For the text-containing cell, return its midpoint in (x, y) coordinate format. 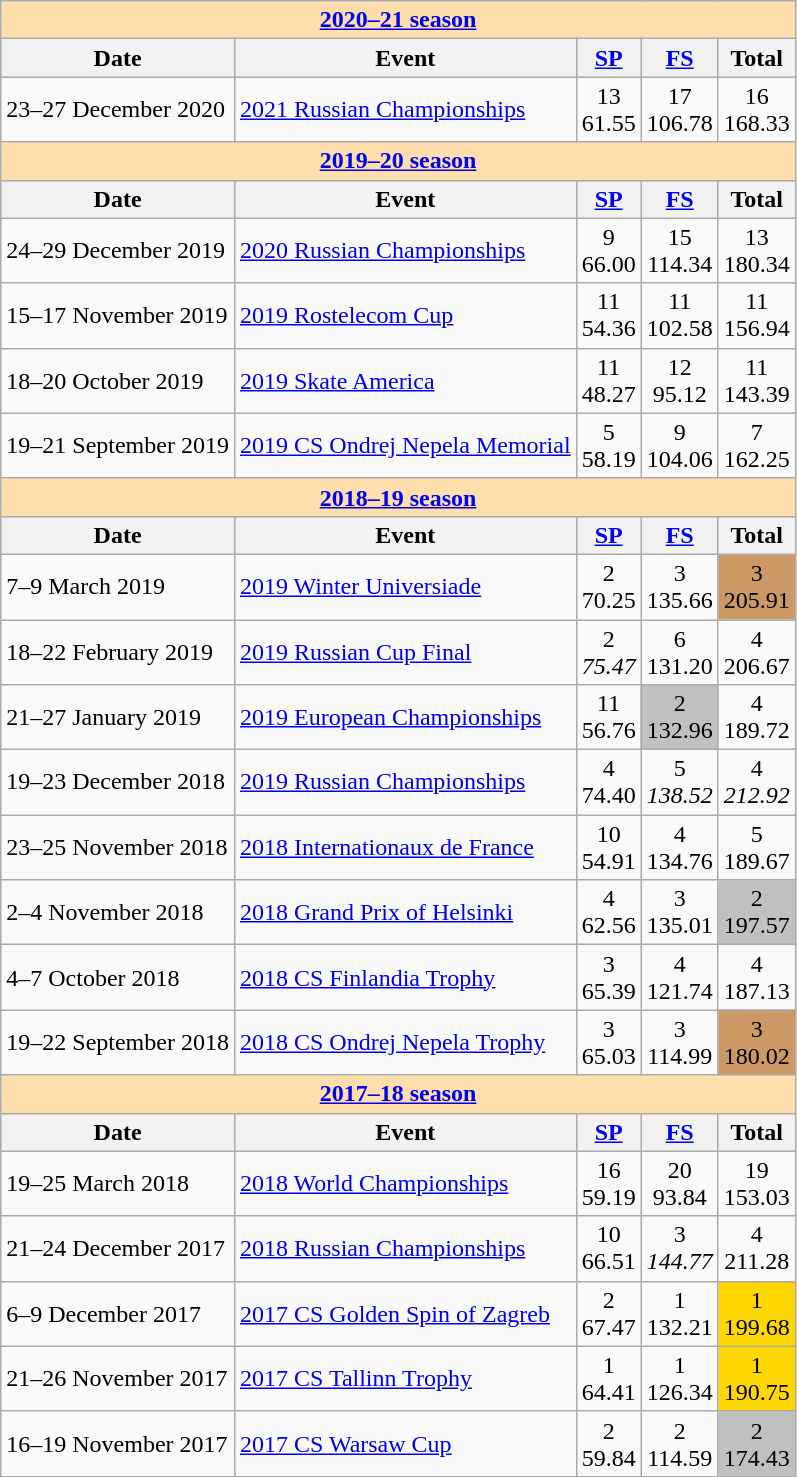
21–24 December 2017 (118, 1248)
2 70.25 (608, 586)
15 114.34 (680, 250)
4 212.92 (756, 782)
1 126.34 (680, 1378)
6 131.20 (680, 652)
1 190.75 (756, 1378)
5 138.52 (680, 782)
19–22 September 2018 (118, 1042)
2019 Skate America (405, 380)
3 135.66 (680, 586)
2020 Russian Championships (405, 250)
24–29 December 2019 (118, 250)
2017 CS Tallinn Trophy (405, 1378)
10 66.51 (608, 1248)
16 59.19 (608, 1184)
3 65.39 (608, 978)
2018 CS Ondrej Nepela Trophy (405, 1042)
2018–19 season (398, 497)
18–20 October 2019 (118, 380)
4 62.56 (608, 912)
11 56.76 (608, 718)
19–23 December 2018 (118, 782)
1 199.68 (756, 1314)
2019 Rostelecom Cup (405, 316)
11 102.58 (680, 316)
2019 European Championships (405, 718)
2021 Russian Championships (405, 110)
4 187.13 (756, 978)
2019–20 season (398, 161)
13 180.34 (756, 250)
23–25 November 2018 (118, 848)
4 206.67 (756, 652)
2017 CS Golden Spin of Zagreb (405, 1314)
2 59.84 (608, 1444)
4 74.40 (608, 782)
5 189.67 (756, 848)
3 135.01 (680, 912)
20 93.84 (680, 1184)
2 75.47 (608, 652)
3 144.77 (680, 1248)
2 67.47 (608, 1314)
9 66.00 (608, 250)
13 61.55 (608, 110)
1 132.21 (680, 1314)
19 153.03 (756, 1184)
9 104.06 (680, 446)
3 65.03 (608, 1042)
3 205.91 (756, 586)
2017–18 season (398, 1094)
2–4 November 2018 (118, 912)
16 168.33 (756, 110)
16–19 November 2017 (118, 1444)
21–26 November 2017 (118, 1378)
19–25 March 2018 (118, 1184)
21–27 January 2019 (118, 718)
2018 CS Finlandia Trophy (405, 978)
6–9 December 2017 (118, 1314)
18–22 February 2019 (118, 652)
17 106.78 (680, 110)
4 211.28 (756, 1248)
3 114.99 (680, 1042)
15–17 November 2019 (118, 316)
11 156.94 (756, 316)
7–9 March 2019 (118, 586)
11 54.36 (608, 316)
7 162.25 (756, 446)
4–7 October 2018 (118, 978)
10 54.91 (608, 848)
19–21 September 2019 (118, 446)
2018 Internationaux de France (405, 848)
11 143.39 (756, 380)
2019 CS Ondrej Nepela Memorial (405, 446)
5 58.19 (608, 446)
2018 World Championships (405, 1184)
4 189.72 (756, 718)
2019 Winter Universiade (405, 586)
2019 Russian Championships (405, 782)
23–27 December 2020 (118, 110)
3 180.02 (756, 1042)
1 64.41 (608, 1378)
11 48.27 (608, 380)
2018 Russian Championships (405, 1248)
2 132.96 (680, 718)
12 95.12 (680, 380)
2017 CS Warsaw Cup (405, 1444)
4 134.76 (680, 848)
2019 Russian Cup Final (405, 652)
2 174.43 (756, 1444)
4 121.74 (680, 978)
2018 Grand Prix of Helsinki (405, 912)
2 114.59 (680, 1444)
2020–21 season (398, 20)
2 197.57 (756, 912)
